Return (x, y) of the center of cell containing provided text 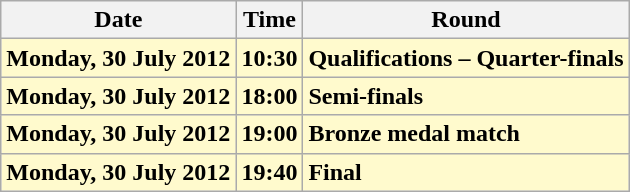
Qualifications – Quarter-finals (466, 58)
Round (466, 20)
Bronze medal match (466, 134)
18:00 (270, 96)
Time (270, 20)
10:30 (270, 58)
Final (466, 172)
Date (118, 20)
19:00 (270, 134)
Semi-finals (466, 96)
19:40 (270, 172)
